Identify which cell holds the provided text, then report its [X, Y] central coordinate. 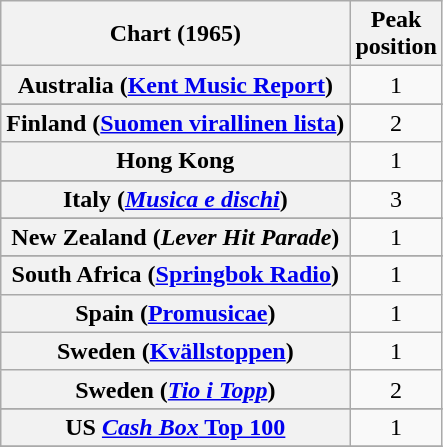
Australia (Kent Music Report) [176, 85]
Sweden (Kvällstoppen) [176, 351]
US Cash Box Top 100 [176, 427]
Finland (Suomen virallinen lista) [176, 123]
New Zealand (Lever Hit Parade) [176, 237]
3 [396, 199]
Spain (Promusicae) [176, 313]
Peakposition [396, 34]
Italy (Musica e dischi) [176, 199]
Sweden (Tio i Topp) [176, 389]
Chart (1965) [176, 34]
South Africa (Springbok Radio) [176, 275]
Hong Kong [176, 161]
